Return the [x, y] coordinate for the center point of the cell that contains the specified text.  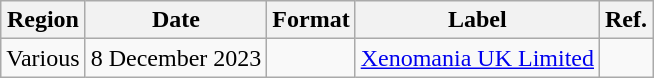
Various [43, 58]
Format [311, 20]
Xenomania UK Limited [477, 58]
Ref. [626, 20]
Region [43, 20]
Date [176, 20]
Label [477, 20]
8 December 2023 [176, 58]
